Determine the [X, Y] coordinate at the center of the cell enclosing the given text.  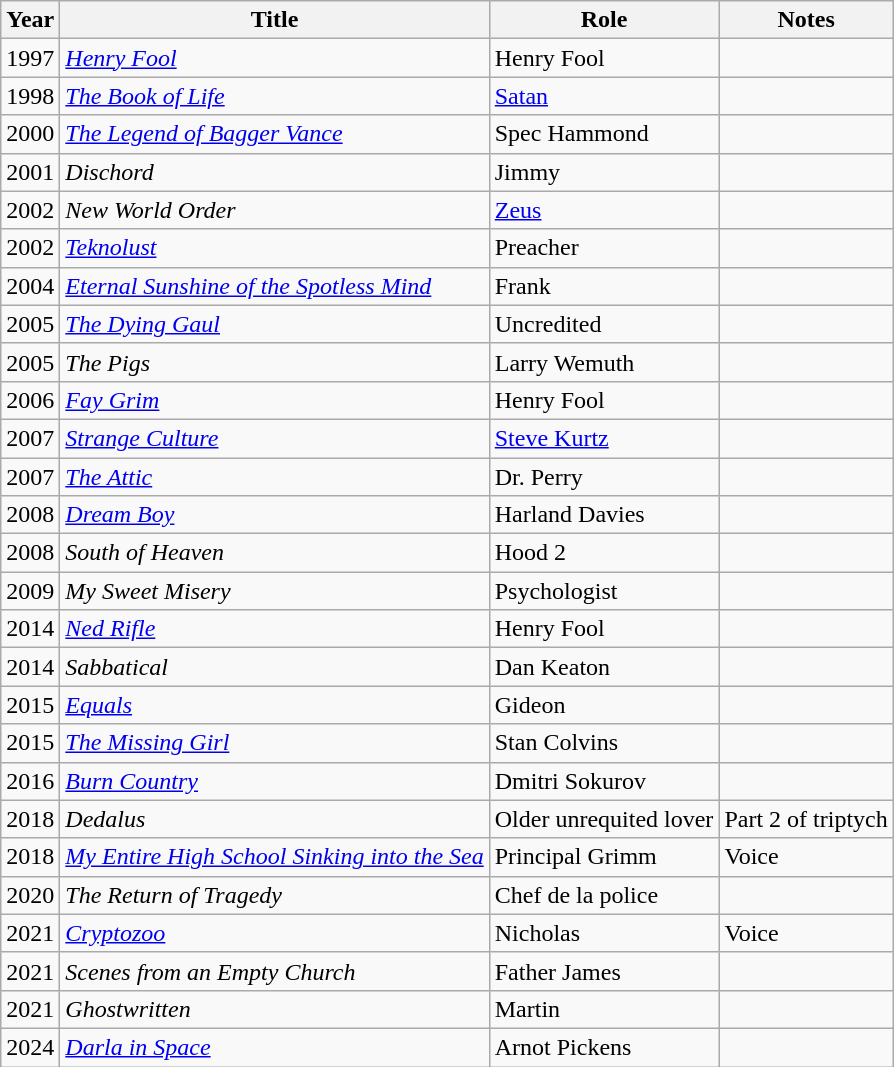
Year [30, 20]
Nicholas [604, 933]
Ghostwritten [274, 1009]
Larry Wemuth [604, 362]
The Dying Gaul [274, 324]
Ned Rifle [274, 629]
2020 [30, 895]
Notes [806, 20]
2009 [30, 591]
Title [274, 20]
Sabbatical [274, 667]
Hood 2 [604, 553]
Uncredited [604, 324]
Martin [604, 1009]
The Attic [274, 477]
Zeus [604, 210]
South of Heaven [274, 553]
Older unrequited lover [604, 819]
The Missing Girl [274, 743]
The Book of Life [274, 96]
1997 [30, 58]
Role [604, 20]
Chef de la police [604, 895]
Stan Colvins [604, 743]
Scenes from an Empty Church [274, 971]
Harland Davies [604, 515]
My Entire High School Sinking into the Sea [274, 857]
Arnot Pickens [604, 1047]
Gideon [604, 705]
Dream Boy [274, 515]
Frank [604, 286]
Dmitri Sokurov [604, 781]
Steve Kurtz [604, 438]
Spec Hammond [604, 134]
Psychologist [604, 591]
2001 [30, 172]
Jimmy [604, 172]
Strange Culture [274, 438]
Dedalus [274, 819]
2000 [30, 134]
Part 2 of triptych [806, 819]
2016 [30, 781]
Satan [604, 96]
Dr. Perry [604, 477]
The Legend of Bagger Vance [274, 134]
New World Order [274, 210]
Dan Keaton [604, 667]
The Pigs [274, 362]
Cryptozoo [274, 933]
Principal Grimm [604, 857]
Preacher [604, 248]
Dischord [274, 172]
Burn Country [274, 781]
The Return of Tragedy [274, 895]
Father James [604, 971]
Equals [274, 705]
Fay Grim [274, 400]
2006 [30, 400]
Eternal Sunshine of the Spotless Mind [274, 286]
My Sweet Misery [274, 591]
2024 [30, 1047]
Teknolust [274, 248]
Darla in Space [274, 1047]
2004 [30, 286]
1998 [30, 96]
